Detect which cell encompasses the target text, then output its (X, Y) center coordinate. 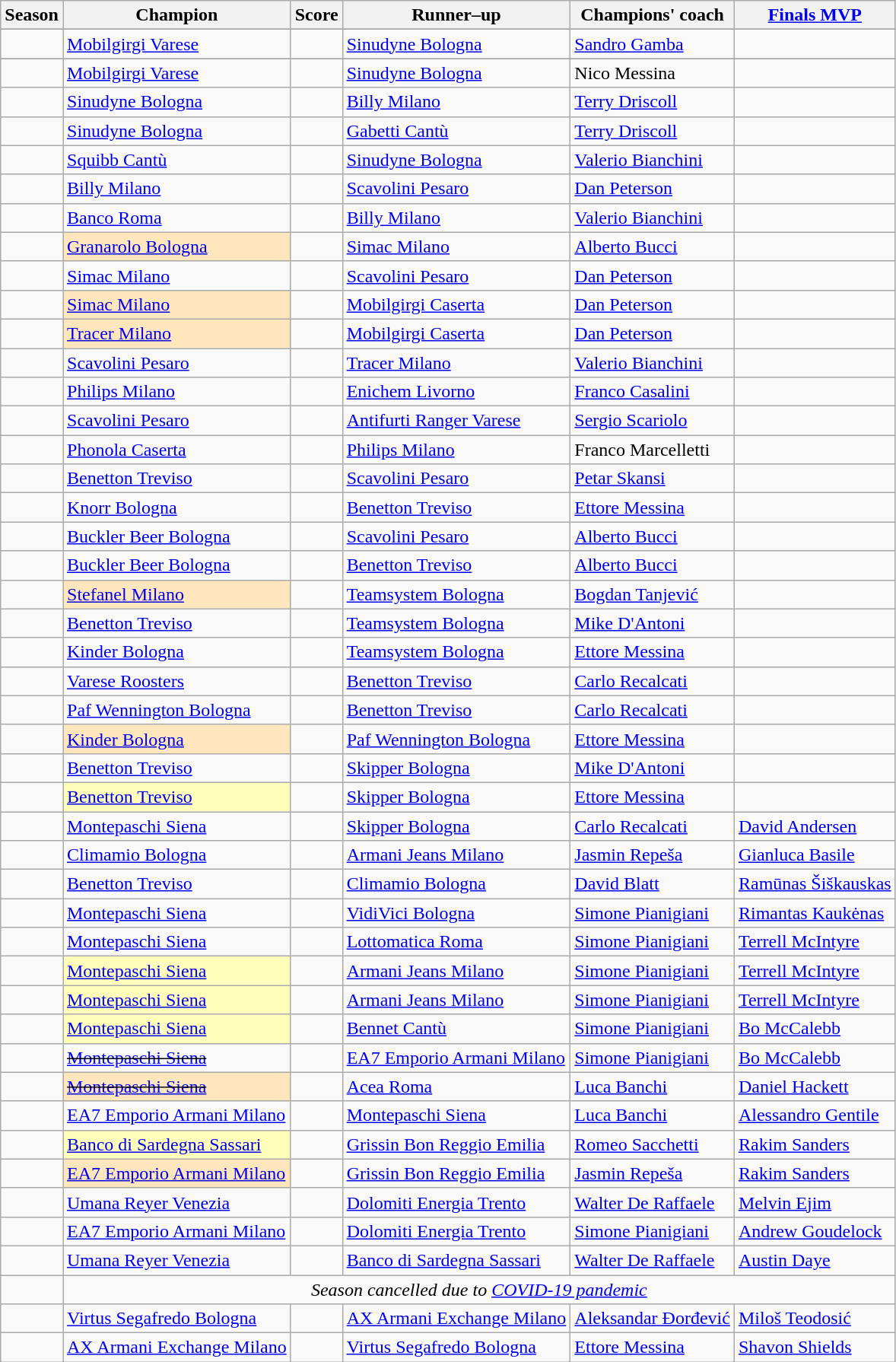
Lottomatica Roma (456, 942)
Melvin Ejim (815, 1202)
Petar Skansi (653, 479)
Sandro Gamba (653, 44)
VidiVici Bologna (456, 913)
Bogdan Tanjević (653, 594)
David Blatt (653, 884)
Knorr Bologna (176, 508)
Romeo Sacchetti (653, 1144)
Gabetti Cantù (456, 131)
Finals MVP (815, 15)
David Andersen (815, 826)
Champions' coach (653, 15)
Enichem Livorno (456, 392)
Nico Messina (653, 73)
Stefanel Milano (176, 594)
Gianluca Basile (815, 855)
Varese Roosters (176, 681)
Ramūnas Šiškauskas (815, 884)
Franco Marcelletti (653, 450)
Austin Daye (815, 1260)
Squibb Cantù (176, 160)
Sergio Scariolo (653, 421)
Antifurti Ranger Varese (456, 421)
Daniel Hackett (815, 1087)
Acea Roma (456, 1087)
Banco Roma (176, 218)
Shavon Shields (815, 1348)
Granarolo Bologna (176, 247)
Franco Casalini (653, 392)
Score (316, 15)
Alessandro Gentile (815, 1115)
Champion (176, 15)
Aleksandar Đorđević (653, 1319)
Season (32, 15)
Phonola Caserta (176, 450)
Runner–up (456, 15)
Miloš Teodosić (815, 1319)
Season cancelled due to COVID-19 pandemic (479, 1290)
Andrew Goudelock (815, 1231)
Rimantas Kaukėnas (815, 913)
Bennet Cantù (456, 1029)
